Find where the given text appears and provide that cell's center as (X, Y) coordinate. 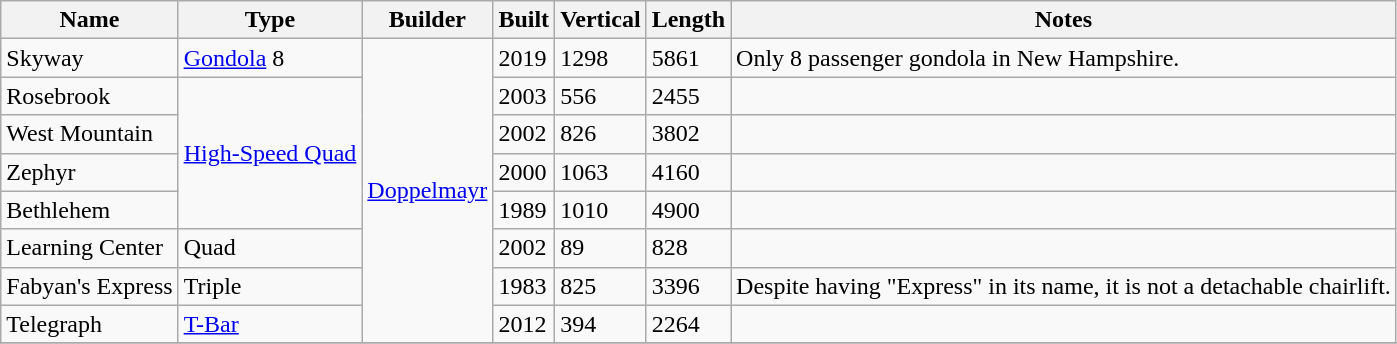
Quad (270, 248)
1983 (524, 286)
89 (600, 248)
Name (90, 20)
Builder (428, 20)
Bethlehem (90, 210)
Length (688, 20)
2000 (524, 172)
4160 (688, 172)
Despite having "Express" in its name, it is not a detachable chairlift. (1064, 286)
828 (688, 248)
1298 (600, 58)
Learning Center (90, 248)
Notes (1064, 20)
Built (524, 20)
394 (600, 324)
Triple (270, 286)
4900 (688, 210)
Fabyan's Express (90, 286)
2003 (524, 96)
Gondola 8 (270, 58)
Only 8 passenger gondola in New Hampshire. (1064, 58)
Zephyr (90, 172)
Type (270, 20)
T-Bar (270, 324)
Skyway (90, 58)
2012 (524, 324)
825 (600, 286)
2455 (688, 96)
5861 (688, 58)
2264 (688, 324)
Doppelmayr (428, 191)
556 (600, 96)
3396 (688, 286)
West Mountain (90, 134)
826 (600, 134)
Vertical (600, 20)
1010 (600, 210)
Rosebrook (90, 96)
High-Speed Quad (270, 153)
Telegraph (90, 324)
1989 (524, 210)
3802 (688, 134)
1063 (600, 172)
2019 (524, 58)
